Identify which cell holds the provided text, then report its [x, y] central coordinate. 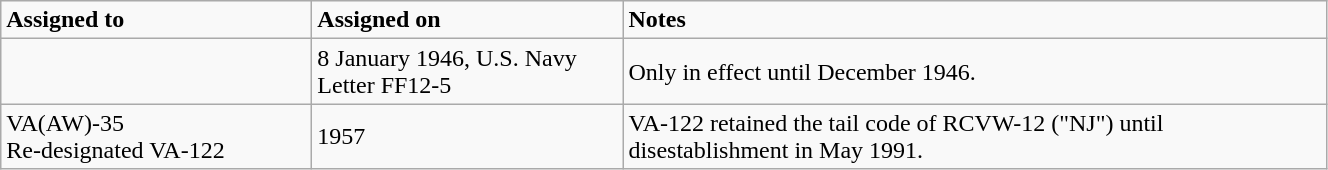
8 January 1946, U.S. Navy Letter FF12-5 [468, 72]
VA(AW)-35Re-designated VA-122 [156, 136]
VA-122 retained the tail code of RCVW-12 ("NJ") until disestablishment in May 1991. [975, 136]
Assigned to [156, 20]
Assigned on [468, 20]
Only in effect until December 1946. [975, 72]
Notes [975, 20]
1957 [468, 136]
